Output the [X, Y] coordinate of the center of the cell containing the given text.  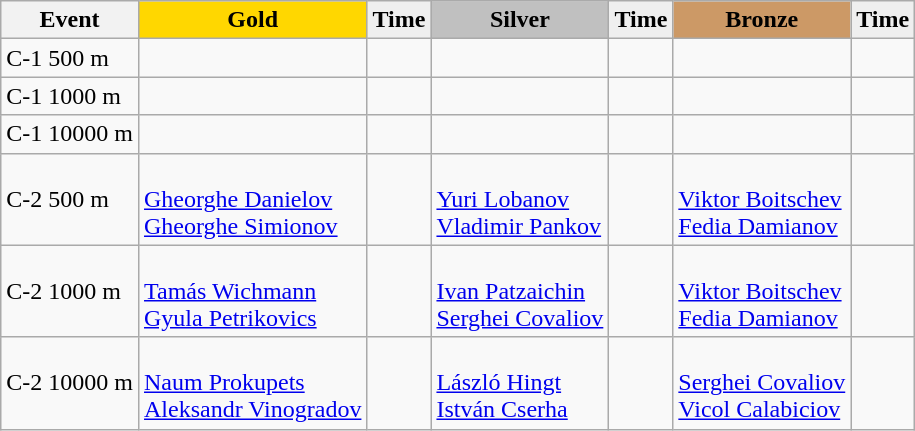
C-1 10000 m [70, 134]
C-2 500 m [70, 199]
Gold [252, 20]
Naum ProkupetsAleksandr Vinogradov [252, 383]
László HingtIstván Cserha [520, 383]
Tamás WichmannGyula Petrikovics [252, 291]
Silver [520, 20]
Bronze [762, 20]
C-2 10000 m [70, 383]
Ivan PatzaichinSerghei Covaliov [520, 291]
C-2 1000 m [70, 291]
Event [70, 20]
C-1 500 m [70, 58]
Yuri LobanovVladimir Pankov [520, 199]
C-1 1000 m [70, 96]
Gheorghe DanielovGheorghe Simionov [252, 199]
Serghei CovaliovVicol Calabiciov [762, 383]
